Provide the (X, Y) coordinate of the cell's center where the given text is located.  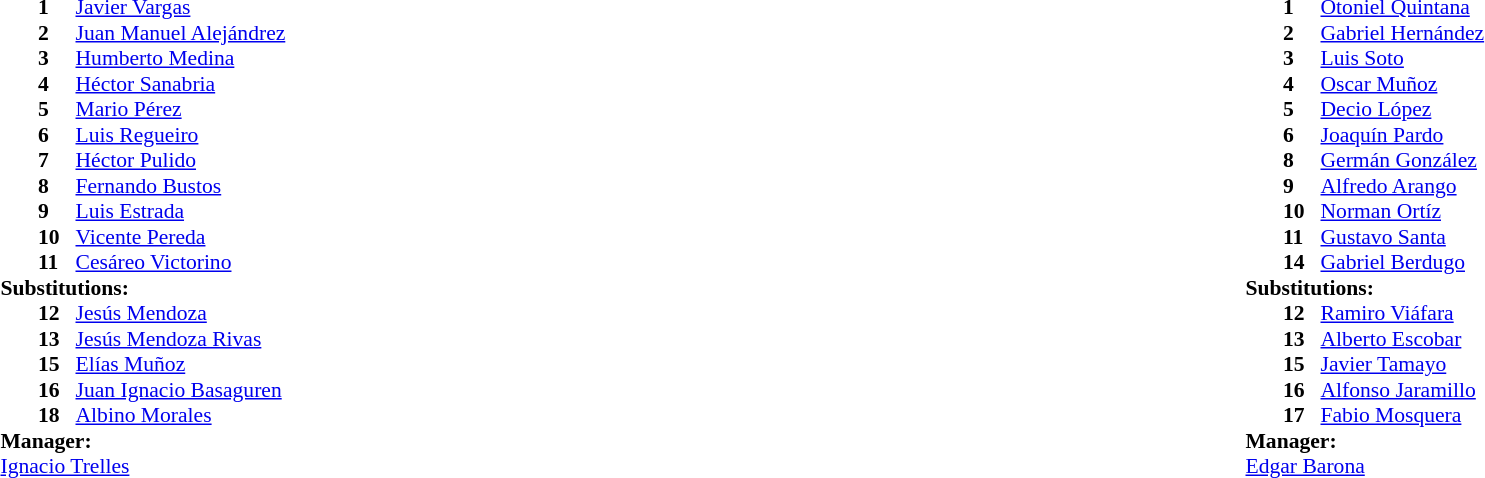
Jesús Mendoza (181, 313)
Jesús Mendoza Rivas (181, 339)
Alfonso Jaramillo (1402, 390)
Cesáreo Victorino (181, 263)
Albino Morales (181, 415)
Luis Estrada (181, 211)
14 (1302, 263)
Ramiro Viáfara (1402, 313)
Fernando Bustos (181, 186)
Mario Pérez (181, 109)
Héctor Pulido (181, 161)
Héctor Sanabria (181, 84)
Gustavo Santa (1402, 237)
Juan Manuel Alejándrez (181, 33)
Juan Ignacio Basaguren (181, 390)
Decio López (1402, 109)
Alberto Escobar (1402, 339)
Joaquín Pardo (1402, 135)
Javier Tamayo (1402, 365)
Luis Regueiro (181, 135)
Germán González (1402, 161)
Elías Muñoz (181, 365)
Humberto Medina (181, 59)
Norman Ortíz (1402, 211)
Vicente Pereda (181, 237)
Luis Soto (1402, 59)
Gabriel Berdugo (1402, 263)
Gabriel Hernández (1402, 33)
Fabio Mosquera (1402, 415)
Oscar Muñoz (1402, 84)
Alfredo Arango (1402, 186)
18 (57, 415)
7 (57, 161)
17 (1302, 415)
